Locate the cell with the specified text and output its (x, y) center coordinate. 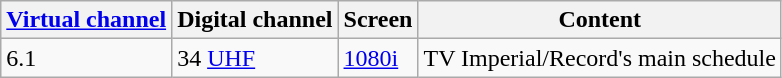
Screen (378, 20)
1080i (378, 58)
Content (600, 20)
Digital channel (255, 20)
34 UHF (255, 58)
TV Imperial/Record's main schedule (600, 58)
Virtual channel (86, 20)
6.1 (86, 58)
